Locate the cell with the specified text and output its [x, y] center coordinate. 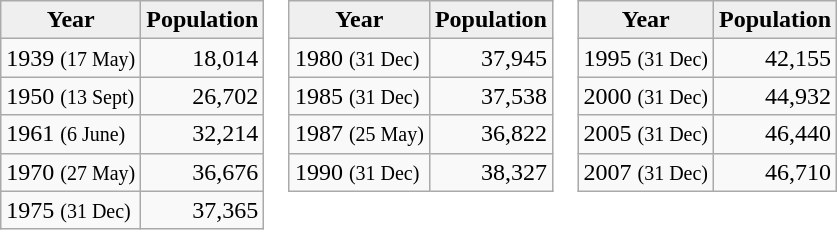
36,822 [490, 134]
42,155 [776, 58]
46,710 [776, 172]
1985 (31 Dec) [359, 96]
44,932 [776, 96]
36,676 [202, 172]
32,214 [202, 134]
37,538 [490, 96]
37,945 [490, 58]
1995 (31 Dec) [646, 58]
2007 (31 Dec) [646, 172]
1990 (31 Dec) [359, 172]
1980 (31 Dec) [359, 58]
1950 (13 Sept) [71, 96]
18,014 [202, 58]
1975 (31 Dec) [71, 210]
2000 (31 Dec) [646, 96]
1987 (25 May) [359, 134]
38,327 [490, 172]
26,702 [202, 96]
1970 (27 May) [71, 172]
1939 (17 May) [71, 58]
46,440 [776, 134]
2005 (31 Dec) [646, 134]
1961 (6 June) [71, 134]
37,365 [202, 210]
